Identify which cell holds the provided text, then report its [x, y] central coordinate. 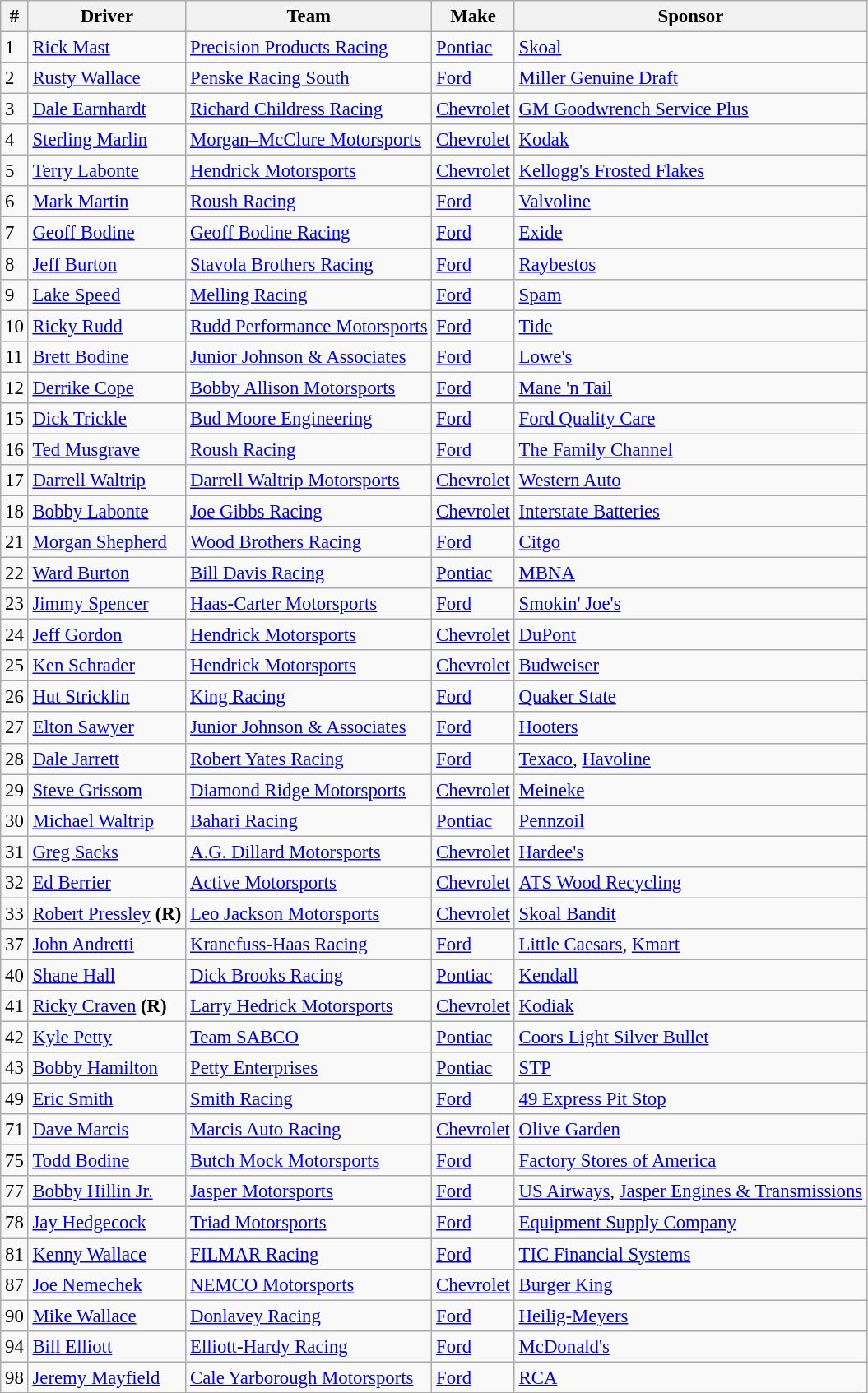
41 [15, 1006]
Kodak [690, 140]
Todd Bodine [107, 1161]
31 [15, 852]
Ricky Rudd [107, 326]
Tide [690, 326]
17 [15, 481]
Miller Genuine Draft [690, 78]
Jeremy Mayfield [107, 1377]
5 [15, 171]
Penske Racing South [309, 78]
37 [15, 945]
Wood Brothers Racing [309, 542]
Exide [690, 233]
Shane Hall [107, 975]
Larry Hedrick Motorsports [309, 1006]
Equipment Supply Company [690, 1223]
Pennzoil [690, 820]
Bud Moore Engineering [309, 419]
42 [15, 1038]
STP [690, 1068]
Morgan Shepherd [107, 542]
Lake Speed [107, 295]
Rudd Performance Motorsports [309, 326]
18 [15, 511]
Factory Stores of America [690, 1161]
Jay Hedgecock [107, 1223]
Bill Davis Racing [309, 573]
Jimmy Spencer [107, 604]
Quaker State [690, 697]
Leo Jackson Motorsports [309, 913]
Hardee's [690, 852]
Bobby Labonte [107, 511]
Skoal Bandit [690, 913]
RCA [690, 1377]
2 [15, 78]
John Andretti [107, 945]
Derrike Cope [107, 388]
Dale Earnhardt [107, 109]
Elliott-Hardy Racing [309, 1346]
Ted Musgrave [107, 449]
MBNA [690, 573]
12 [15, 388]
Triad Motorsports [309, 1223]
Bahari Racing [309, 820]
Burger King [690, 1284]
78 [15, 1223]
Citgo [690, 542]
Geoff Bodine Racing [309, 233]
Spam [690, 295]
7 [15, 233]
1 [15, 48]
US Airways, Jasper Engines & Transmissions [690, 1192]
Smith Racing [309, 1099]
Mane 'n Tail [690, 388]
Richard Childress Racing [309, 109]
Ford Quality Care [690, 419]
75 [15, 1161]
Active Motorsports [309, 883]
43 [15, 1068]
Heilig-Meyers [690, 1316]
Darrell Waltrip Motorsports [309, 481]
McDonald's [690, 1346]
Lowe's [690, 356]
15 [15, 419]
27 [15, 728]
Ken Schrader [107, 666]
Mike Wallace [107, 1316]
FILMAR Racing [309, 1254]
Ricky Craven (R) [107, 1006]
Bobby Hamilton [107, 1068]
Team SABCO [309, 1038]
NEMCO Motorsports [309, 1284]
Elton Sawyer [107, 728]
Hut Stricklin [107, 697]
Kyle Petty [107, 1038]
Little Caesars, Kmart [690, 945]
Joe Gibbs Racing [309, 511]
71 [15, 1130]
28 [15, 759]
29 [15, 790]
40 [15, 975]
Rusty Wallace [107, 78]
Coors Light Silver Bullet [690, 1038]
Western Auto [690, 481]
24 [15, 635]
Steve Grissom [107, 790]
Sponsor [690, 16]
Ed Berrier [107, 883]
Robert Yates Racing [309, 759]
26 [15, 697]
22 [15, 573]
Dick Trickle [107, 419]
30 [15, 820]
Interstate Batteries [690, 511]
Kellogg's Frosted Flakes [690, 171]
10 [15, 326]
Jeff Burton [107, 264]
94 [15, 1346]
Texaco, Havoline [690, 759]
Cale Yarborough Motorsports [309, 1377]
Haas-Carter Motorsports [309, 604]
Michael Waltrip [107, 820]
16 [15, 449]
Rick Mast [107, 48]
Kenny Wallace [107, 1254]
Skoal [690, 48]
Kodiak [690, 1006]
Kendall [690, 975]
8 [15, 264]
Sterling Marlin [107, 140]
Bill Elliott [107, 1346]
Jeff Gordon [107, 635]
81 [15, 1254]
25 [15, 666]
Donlavey Racing [309, 1316]
ATS Wood Recycling [690, 883]
Stavola Brothers Racing [309, 264]
King Racing [309, 697]
Hooters [690, 728]
6 [15, 202]
Petty Enterprises [309, 1068]
Kranefuss-Haas Racing [309, 945]
Dick Brooks Racing [309, 975]
21 [15, 542]
Greg Sacks [107, 852]
Eric Smith [107, 1099]
Precision Products Racing [309, 48]
98 [15, 1377]
Melling Racing [309, 295]
77 [15, 1192]
Morgan–McClure Motorsports [309, 140]
Driver [107, 16]
DuPont [690, 635]
Make [473, 16]
Ward Burton [107, 573]
87 [15, 1284]
Brett Bodine [107, 356]
Bobby Hillin Jr. [107, 1192]
Butch Mock Motorsports [309, 1161]
Geoff Bodine [107, 233]
Darrell Waltrip [107, 481]
Marcis Auto Racing [309, 1130]
4 [15, 140]
Budweiser [690, 666]
3 [15, 109]
Team [309, 16]
Smokin' Joe's [690, 604]
23 [15, 604]
Dave Marcis [107, 1130]
9 [15, 295]
Olive Garden [690, 1130]
33 [15, 913]
Joe Nemechek [107, 1284]
49 Express Pit Stop [690, 1099]
Robert Pressley (R) [107, 913]
The Family Channel [690, 449]
11 [15, 356]
Bobby Allison Motorsports [309, 388]
Valvoline [690, 202]
# [15, 16]
Jasper Motorsports [309, 1192]
Diamond Ridge Motorsports [309, 790]
Mark Martin [107, 202]
90 [15, 1316]
Terry Labonte [107, 171]
32 [15, 883]
Dale Jarrett [107, 759]
49 [15, 1099]
A.G. Dillard Motorsports [309, 852]
TIC Financial Systems [690, 1254]
Raybestos [690, 264]
Meineke [690, 790]
GM Goodwrench Service Plus [690, 109]
